Locate the cell with the specified text and output its (x, y) center coordinate. 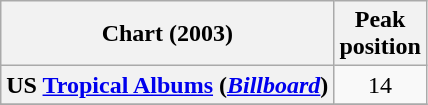
14 (380, 85)
US Tropical Albums (Billboard) (168, 85)
Peakposition (380, 34)
Chart (2003) (168, 34)
